Determine the [x, y] coordinate at the center of the cell enclosing the given text.  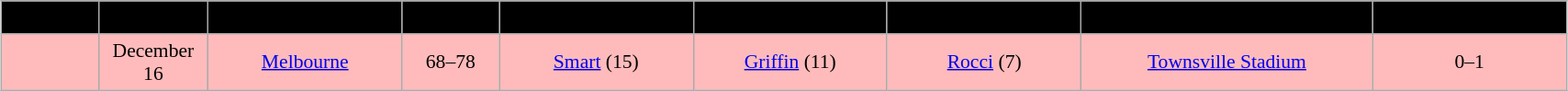
Rocci (7) [984, 63]
Date [152, 17]
Record [1469, 17]
High points [597, 17]
0–1 [1469, 63]
Game [50, 17]
Location [1226, 17]
Smart (15) [597, 63]
High assists [984, 17]
December 16 [152, 63]
Score [451, 17]
High rebounds [790, 17]
Melbourne [305, 63]
68–78 [451, 63]
Griffin (11) [790, 63]
Team [305, 17]
Townsville Stadium [1226, 63]
